Return (X, Y) of the center of cell containing provided text 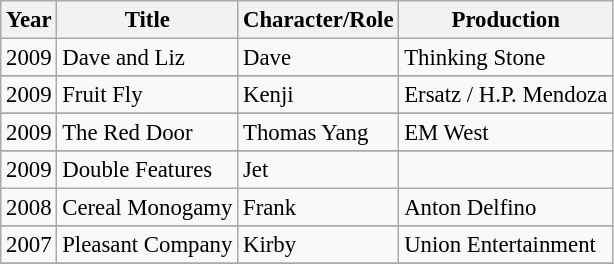
EM West (506, 133)
2008 (29, 208)
Character/Role (318, 20)
Year (29, 20)
Anton Delfino (506, 208)
Production (506, 20)
The Red Door (148, 133)
Frank (318, 208)
Thinking Stone (506, 58)
Dave (318, 58)
Ersatz / H.P. Mendoza (506, 95)
2007 (29, 245)
Kirby (318, 245)
Fruit Fly (148, 95)
Jet (318, 170)
Pleasant Company (148, 245)
Union Entertainment (506, 245)
Double Features (148, 170)
Kenji (318, 95)
Dave and Liz (148, 58)
Cereal Monogamy (148, 208)
Title (148, 20)
Thomas Yang (318, 133)
